Extract the (x, y) coordinate from the center of the cell holding the provided text.  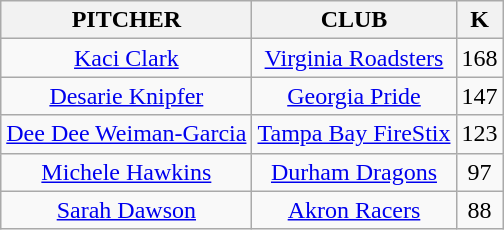
Akron Racers (354, 210)
168 (480, 58)
Virginia Roadsters (354, 58)
97 (480, 172)
Kaci Clark (126, 58)
Michele Hawkins (126, 172)
K (480, 20)
Desarie Knipfer (126, 96)
Georgia Pride (354, 96)
123 (480, 134)
Tampa Bay FireStix (354, 134)
Dee Dee Weiman-Garcia (126, 134)
147 (480, 96)
CLUB (354, 20)
Sarah Dawson (126, 210)
PITCHER (126, 20)
88 (480, 210)
Durham Dragons (354, 172)
